Determine the (x, y) coordinate at the center of the cell enclosing the given text.  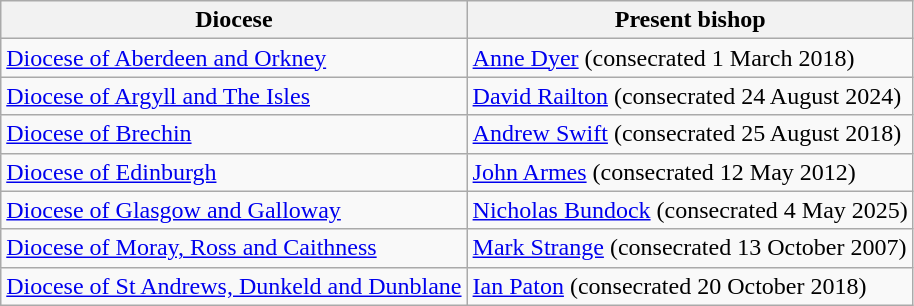
Diocese of Edinburgh (234, 172)
Andrew Swift (consecrated 25 August 2018) (690, 134)
Diocese of Argyll and The Isles (234, 96)
Diocese (234, 20)
John Armes (consecrated 12 May 2012) (690, 172)
Mark Strange (consecrated 13 October 2007) (690, 248)
Ian Paton (consecrated 20 October 2018) (690, 286)
Nicholas Bundock (consecrated 4 May 2025) (690, 210)
Anne Dyer (consecrated 1 March 2018) (690, 58)
Diocese of Aberdeen and Orkney (234, 58)
Diocese of Moray, Ross and Caithness (234, 248)
Diocese of Brechin (234, 134)
Diocese of Glasgow and Galloway (234, 210)
Diocese of St Andrews, Dunkeld and Dunblane (234, 286)
Present bishop (690, 20)
David Railton (consecrated 24 August 2024) (690, 96)
